Identify which cell holds the provided text, then report its (x, y) central coordinate. 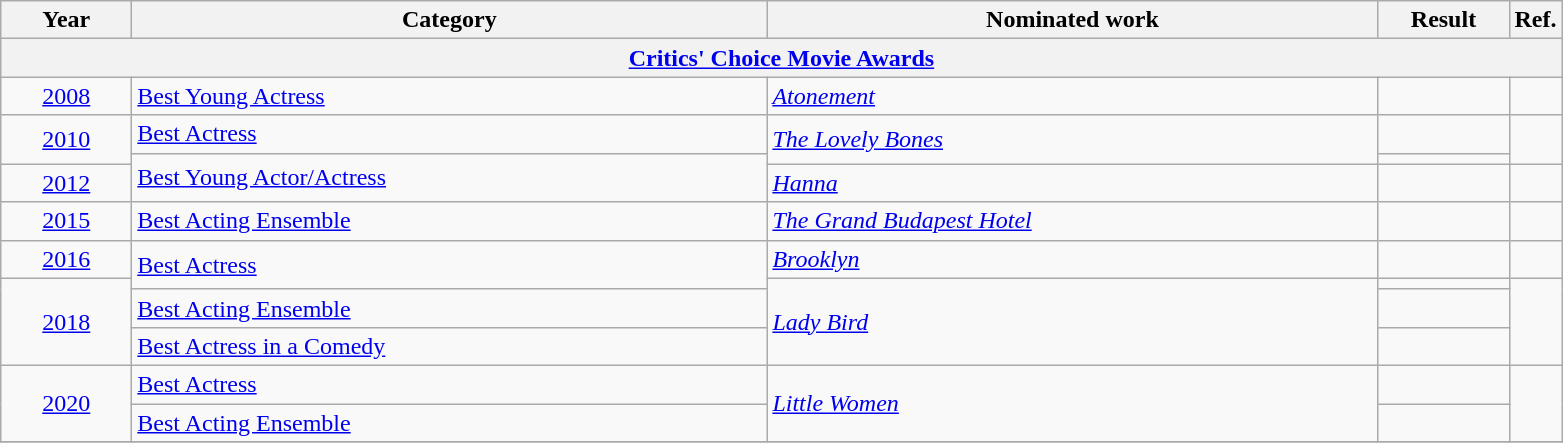
Best Actress in a Comedy (450, 346)
The Lovely Bones (1072, 140)
Lady Bird (1072, 322)
Hanna (1072, 183)
Best Young Actor/Actress (450, 178)
Brooklyn (1072, 259)
Critics' Choice Movie Awards (782, 58)
Year (66, 20)
Atonement (1072, 96)
Ref. (1536, 20)
2020 (66, 403)
Category (450, 20)
Result (1444, 20)
Best Young Actress (450, 96)
2008 (66, 96)
2012 (66, 183)
Little Women (1072, 403)
2016 (66, 259)
Nominated work (1072, 20)
2010 (66, 140)
2015 (66, 221)
2018 (66, 322)
The Grand Budapest Hotel (1072, 221)
